Return (x, y) of the center of cell containing provided text 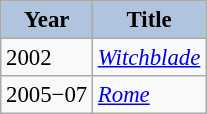
2002 (47, 58)
Rome (150, 95)
2005−07 (47, 95)
Title (150, 20)
Year (47, 20)
Witchblade (150, 58)
